Capture the cell that displays the provided text and extract its [X, Y] central coordinate. 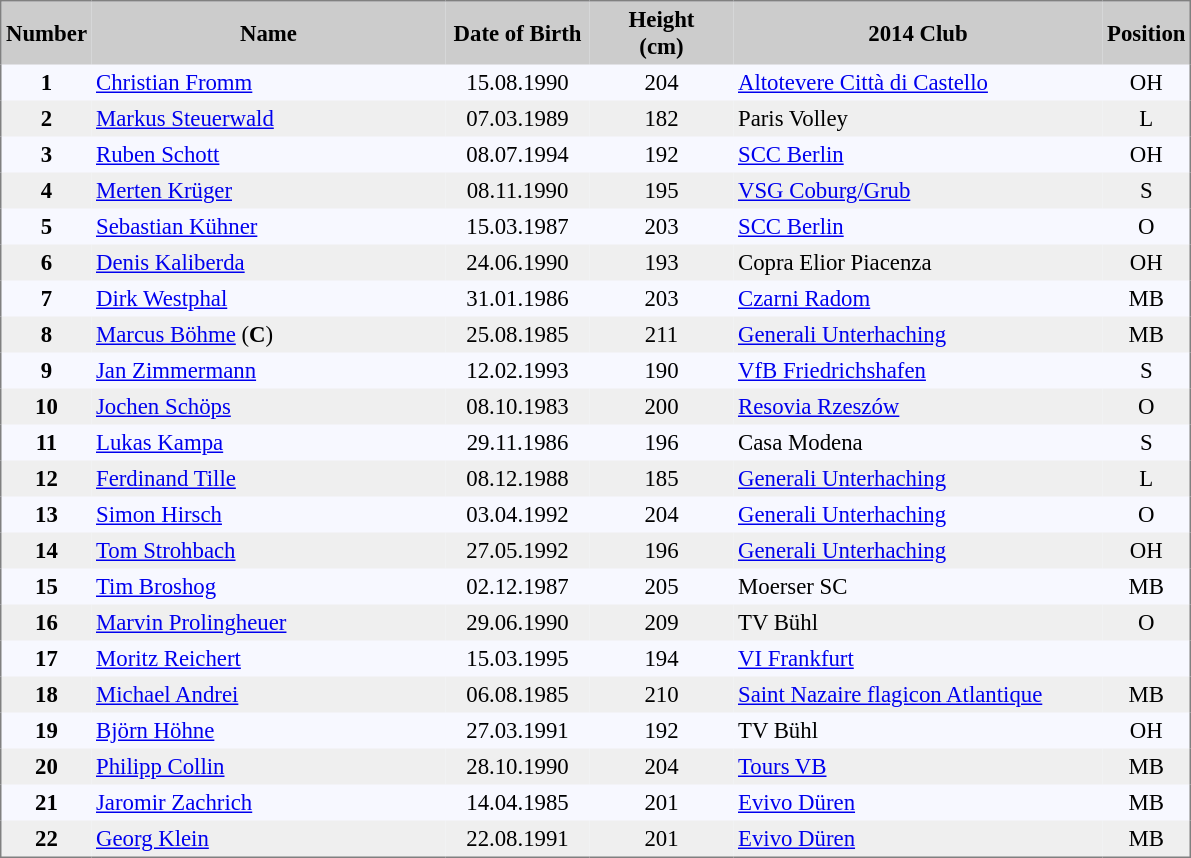
13 [46, 514]
12.02.1993 [518, 370]
08.12.1988 [518, 478]
28.10.1990 [518, 766]
VfB Friedrichshafen [918, 370]
Height(cm) [662, 33]
Jochen Schöps [269, 406]
15 [46, 586]
Jan Zimmermann [269, 370]
2 [46, 118]
200 [662, 406]
18 [46, 694]
210 [662, 694]
9 [46, 370]
19 [46, 730]
Ferdinand Tille [269, 478]
4 [46, 190]
11 [46, 442]
16 [46, 622]
21 [46, 802]
31.01.1986 [518, 298]
14.04.1985 [518, 802]
Name [269, 33]
22 [46, 838]
Michael Andrei [269, 694]
6 [46, 262]
Number [46, 33]
Altotevere Città di Castello [918, 82]
Copra Elior Piacenza [918, 262]
Björn Höhne [269, 730]
08.10.1983 [518, 406]
07.03.1989 [518, 118]
Simon Hirsch [269, 514]
Marcus Böhme (C) [269, 334]
Lukas Kampa [269, 442]
29.06.1990 [518, 622]
Date of Birth [518, 33]
182 [662, 118]
08.11.1990 [518, 190]
194 [662, 658]
Moerser SC [918, 586]
08.07.1994 [518, 154]
205 [662, 586]
15.08.1990 [518, 82]
25.08.1985 [518, 334]
Saint Nazaire flagicon Atlantique [918, 694]
Christian Fromm [269, 82]
3 [46, 154]
Moritz Reichert [269, 658]
Sebastian Kühner [269, 226]
17 [46, 658]
27.05.1992 [518, 550]
15.03.1995 [518, 658]
22.08.1991 [518, 838]
27.03.1991 [518, 730]
12 [46, 478]
Georg Klein [269, 838]
Dirk Westphal [269, 298]
Marvin Prolingheuer [269, 622]
Casa Modena [918, 442]
7 [46, 298]
Czarni Radom [918, 298]
Resovia Rzeszów [918, 406]
1 [46, 82]
24.06.1990 [518, 262]
VI Frankfurt [918, 658]
03.04.1992 [518, 514]
209 [662, 622]
195 [662, 190]
8 [46, 334]
Position [1146, 33]
Tours VB [918, 766]
Merten Krüger [269, 190]
Philipp Collin [269, 766]
10 [46, 406]
190 [662, 370]
193 [662, 262]
14 [46, 550]
15.03.1987 [518, 226]
211 [662, 334]
VSG Coburg/Grub [918, 190]
185 [662, 478]
02.12.1987 [518, 586]
Jaromir Zachrich [269, 802]
5 [46, 226]
20 [46, 766]
Denis Kaliberda [269, 262]
06.08.1985 [518, 694]
Tom Strohbach [269, 550]
Markus Steuerwald [269, 118]
29.11.1986 [518, 442]
Paris Volley [918, 118]
2014 Club [918, 33]
Ruben Schott [269, 154]
Tim Broshog [269, 586]
